Search for the cell housing the specified text and yield its (x, y) center coordinate. 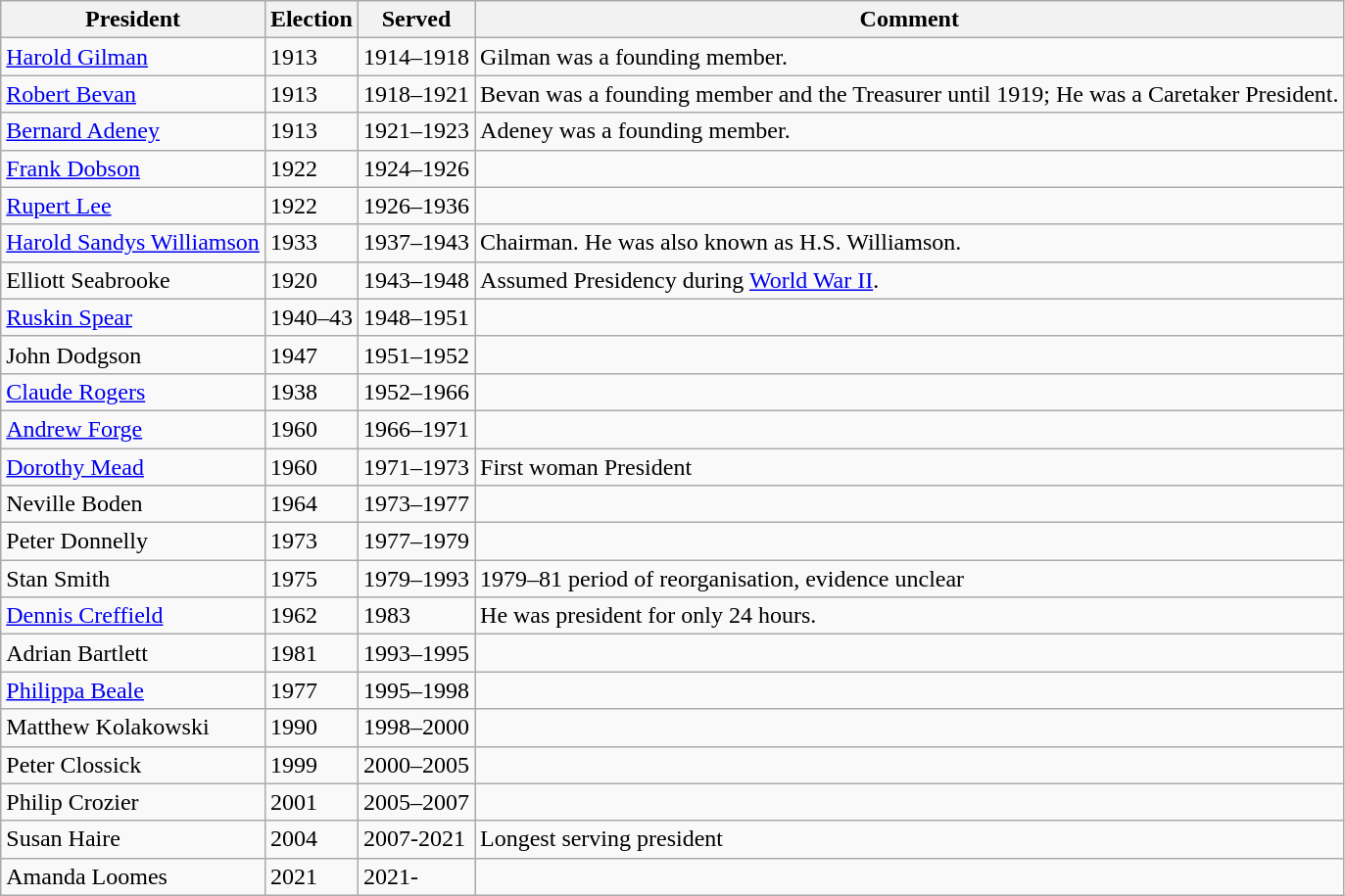
1926–1936 (415, 206)
1937–1943 (415, 243)
Assumed Presidency during World War II. (910, 280)
Elliott Seabrooke (133, 280)
1940–43 (312, 317)
Chairman. He was also known as H.S. Williamson. (910, 243)
2005–2007 (415, 802)
Peter Clossick (133, 765)
1993–1995 (415, 653)
Election (312, 20)
Neville Boden (133, 504)
1914–1918 (415, 57)
Ruskin Spear (133, 317)
Dorothy Mead (133, 467)
John Dodgson (133, 354)
1933 (312, 243)
Bernard Adeney (133, 131)
1947 (312, 354)
1920 (312, 280)
Amanda Loomes (133, 876)
1964 (312, 504)
Bevan was a founding member and the Treasurer until 1919; He was a Caretaker President. (910, 94)
2021 (312, 876)
1983 (415, 616)
1938 (312, 392)
Robert Bevan (133, 94)
2021- (415, 876)
First woman President (910, 467)
Frank Dobson (133, 168)
1918–1921 (415, 94)
Adrian Bartlett (133, 653)
2007-2021 (415, 839)
Peter Donnelly (133, 542)
1971–1973 (415, 467)
President (133, 20)
Dennis Creffield (133, 616)
1948–1951 (415, 317)
2004 (312, 839)
Rupert Lee (133, 206)
Matthew Kolakowski (133, 728)
1952–1966 (415, 392)
1998–2000 (415, 728)
1924–1926 (415, 168)
Harold Gilman (133, 57)
1990 (312, 728)
Adeney was a founding member. (910, 131)
1977–1979 (415, 542)
1962 (312, 616)
Stan Smith (133, 579)
Longest serving president (910, 839)
1999 (312, 765)
Claude Rogers (133, 392)
1977 (312, 690)
He was president for only 24 hours. (910, 616)
1973 (312, 542)
1995–1998 (415, 690)
1979–1993 (415, 579)
1966–1971 (415, 429)
2001 (312, 802)
1943–1948 (415, 280)
Gilman was a founding member. (910, 57)
Susan Haire (133, 839)
1975 (312, 579)
1973–1977 (415, 504)
Served (415, 20)
Philippa Beale (133, 690)
Harold Sandys Williamson (133, 243)
1979–81 period of reorganisation, evidence unclear (910, 579)
2000–2005 (415, 765)
Philip Crozier (133, 802)
1981 (312, 653)
Comment (910, 20)
1921–1923 (415, 131)
1951–1952 (415, 354)
Andrew Forge (133, 429)
